Search for the cell housing the specified text and yield its (x, y) center coordinate. 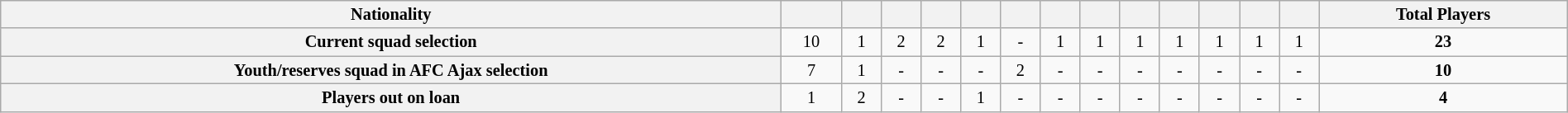
4 (1443, 97)
7 (812, 70)
Nationality (391, 14)
Total Players (1443, 14)
23 (1443, 42)
Youth/reserves squad in AFC Ajax selection (391, 70)
Players out on loan (391, 97)
Current squad selection (391, 42)
